Locate the cell with the specified text and output its (x, y) center coordinate. 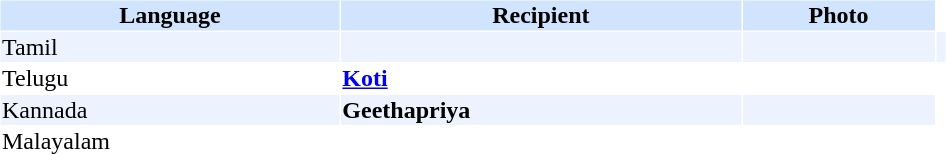
Kannada (170, 110)
Telugu (170, 79)
Geethapriya (541, 110)
Photo (838, 15)
Recipient (541, 15)
Koti (541, 79)
Language (170, 15)
Tamil (170, 47)
